Locate the cell with the specified text and output its (x, y) center coordinate. 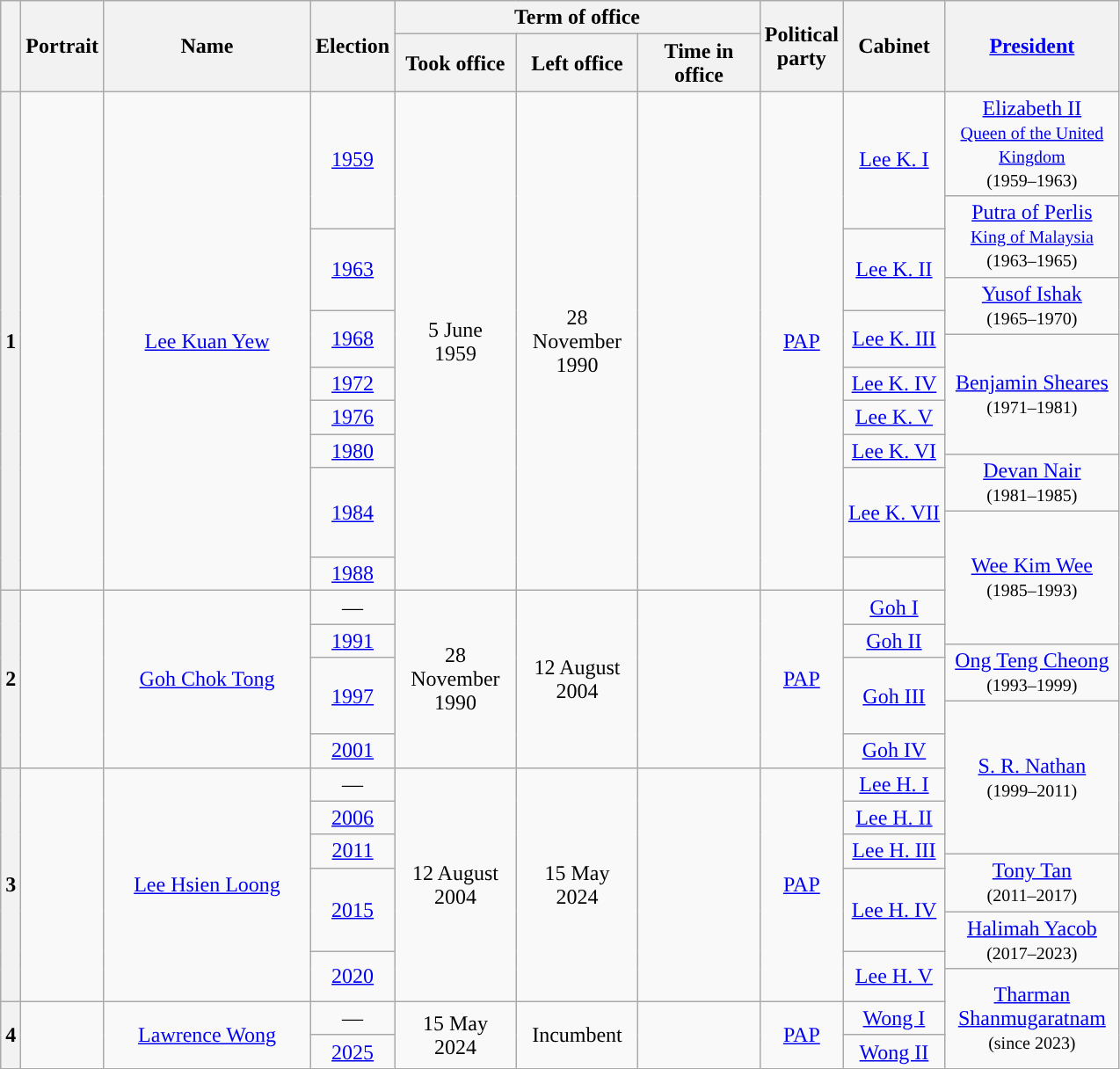
Incumbent (577, 1035)
Lee K. VII (893, 513)
Yusof Ishak(1965–1970) (1032, 306)
1 (11, 341)
Ong Teng Cheong(1993–1999) (1032, 672)
1972 (353, 384)
Wong II (893, 1051)
Putra of PerlisKing of Malaysia(1963–1965) (1032, 236)
Tharman Shanmugaratnam(since 2023) (1032, 1019)
Goh II (893, 641)
Goh I (893, 607)
Lee Hsien Loong (207, 884)
Lee H. I (893, 784)
1988 (353, 574)
4 (11, 1035)
Left office (577, 63)
Lee K. IV (893, 384)
Term of office (578, 18)
Lee Kuan Yew (207, 341)
3 (11, 884)
2006 (353, 818)
5 June1959 (455, 341)
Lee H. III (893, 851)
2025 (353, 1051)
Political party (802, 46)
Name (207, 46)
Wee Kim Wee(1985–1993) (1032, 577)
1997 (353, 696)
1980 (353, 451)
1963 (353, 269)
2001 (353, 751)
1991 (353, 641)
Devan Nair(1981–1985) (1032, 482)
2015 (353, 909)
Cabinet (893, 46)
Lee K. I (893, 160)
Tony Tan(2011–2017) (1032, 883)
S. R. Nathan(1999–2011) (1032, 777)
Lee K. V (893, 418)
2011 (353, 851)
1976 (353, 418)
Lee K. III (893, 338)
Lee H. IV (893, 909)
1968 (353, 338)
President (1032, 46)
Goh III (893, 696)
1959 (353, 160)
Wong I (893, 1018)
Election (353, 46)
Lawrence Wong (207, 1035)
Lee K. VI (893, 451)
Goh IV (893, 751)
1984 (353, 513)
Lee K. II (893, 269)
Time in office (700, 63)
2 (11, 679)
Lee H. II (893, 818)
Halimah Yacob(2017–2023) (1032, 941)
Portrait (62, 46)
Lee H. V (893, 977)
Took office (455, 63)
Benjamin Sheares(1971–1981) (1032, 394)
Goh Chok Tong (207, 679)
2020 (353, 977)
Elizabeth IIQueen of the United Kingdom(1959–1963) (1032, 144)
